Scan for the cell matching the given text and deliver its [x, y] coordinate at center. 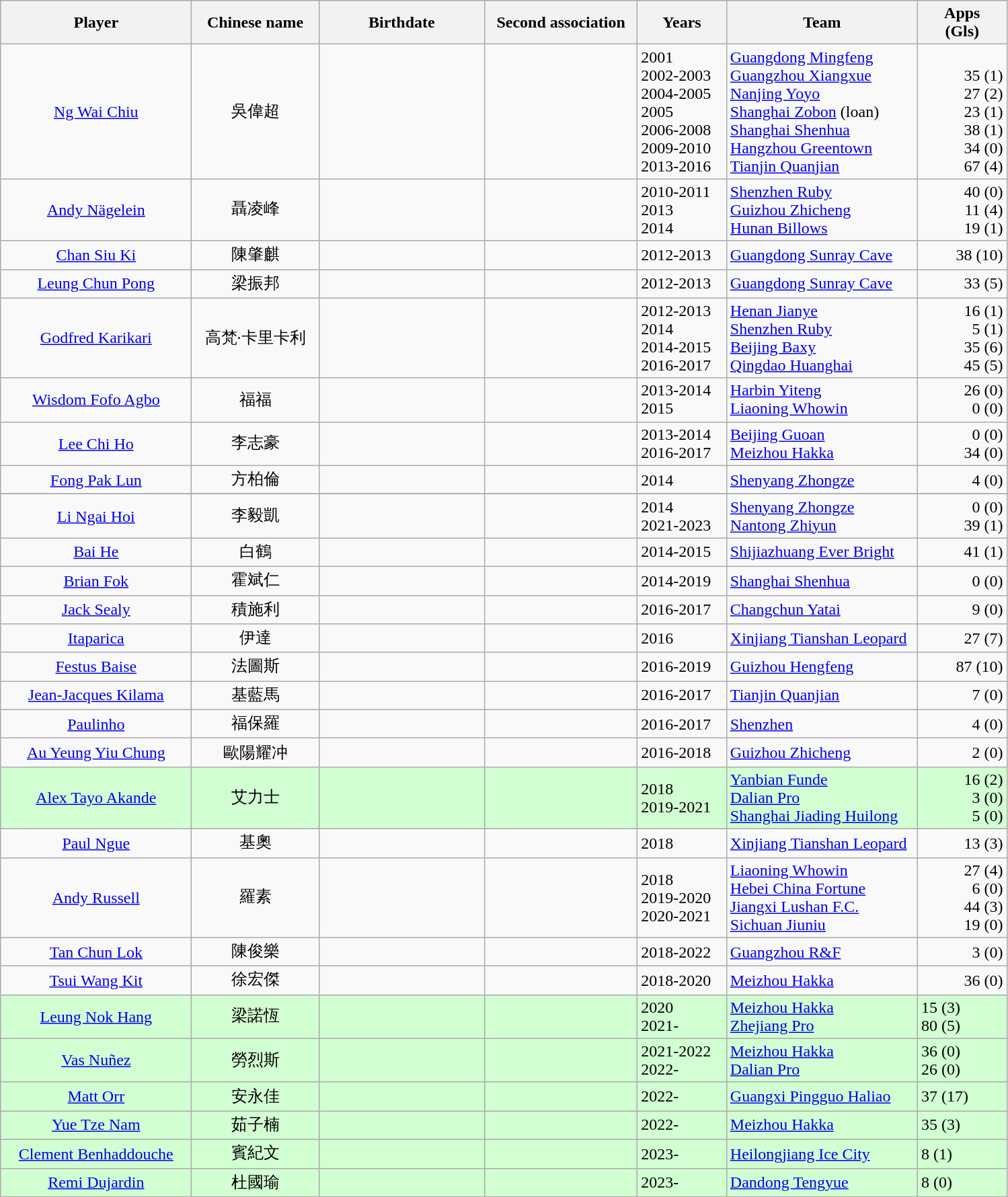
Leung Nok Hang [96, 1017]
Team [822, 23]
Paul Ngue [96, 843]
2014 [682, 480]
20182019-20202020-2021 [682, 897]
基藍馬 [256, 695]
Brian Fok [96, 581]
安永佳 [256, 1096]
勞烈斯 [256, 1060]
方柏倫 [256, 480]
Shijiazhuang Ever Bright [822, 553]
38 (10) [962, 256]
36 (0) [962, 980]
Andy Russell [96, 897]
Jack Sealy [96, 609]
Shenyang ZhongzeNantong Zhiyun [822, 516]
87 (10) [962, 667]
高梵·卡里卡利 [256, 338]
27 (7) [962, 639]
Itaparica [96, 639]
Jean-Jacques Kilama [96, 695]
基奧 [256, 843]
2016-2019 [682, 667]
陳俊樂 [256, 952]
Yanbian FundeDalian ProShanghai Jiading Huilong [822, 798]
13 (3) [962, 843]
Tan Chun Lok [96, 952]
Guangxi Pingguo Haliao [822, 1096]
Dandong Tengyue [822, 1182]
2014-2019 [682, 581]
36 (0)26 (0) [962, 1060]
Vas Nuñez [96, 1060]
16 (2)3 (0)5 (0) [962, 798]
20182019-2021 [682, 798]
Tianjin Quanjian [822, 695]
Alex Tayo Akande [96, 798]
2018-2022 [682, 952]
Shenyang Zhongze [822, 480]
Yue Tze Nam [96, 1126]
徐宏傑 [256, 980]
Shenzhen [822, 724]
Henan JianyeShenzhen RubyBeijing BaxyQingdao Huanghai [822, 338]
3 (0) [962, 952]
Au Yeung Yiu Chung [96, 753]
Meizhou HakkaZhejiang Pro [822, 1017]
2018-2020 [682, 980]
8 (0) [962, 1182]
Birthdate [401, 23]
Shanghai Shenhua [822, 581]
吳偉超 [256, 112]
Meizhou HakkaDalian Pro [822, 1060]
2014-2015 [682, 553]
福福 [256, 399]
2010-201120132014 [682, 210]
Apps(Gls) [962, 23]
8 (1) [962, 1154]
Godfred Karikari [96, 338]
法圖斯 [256, 667]
35 (3) [962, 1126]
20142021-2023 [682, 516]
白鶴 [256, 553]
Heilongjiang Ice City [822, 1154]
2013-20142015 [682, 399]
伊達 [256, 639]
2 (0) [962, 753]
Paulinho [96, 724]
歐陽耀冲 [256, 753]
李毅凱 [256, 516]
Chan Siu Ki [96, 256]
2013-20142016-2017 [682, 444]
Li Ngai Hoi [96, 516]
2016-2018 [682, 753]
Years [682, 23]
茹子楠 [256, 1126]
Chinese name [256, 23]
Changchun Yatai [822, 609]
Fong Pak Lun [96, 480]
積施利 [256, 609]
15 (3)80 (5) [962, 1017]
Matt Orr [96, 1096]
Guizhou Hengfeng [822, 667]
37 (17) [962, 1096]
27 (4)6 (0)44 (3)19 (0) [962, 897]
35 (1)27 (2)23 (1)38 (1)34 (0)67 (4) [962, 112]
Player [96, 23]
0 (0)39 (1) [962, 516]
Harbin YitengLiaoning Whowin [822, 399]
Remi Dujardin [96, 1182]
20012002-20032004-200520052006-20082009-20102013-2016 [682, 112]
Tsui Wang Kit [96, 980]
Clement Benhaddouche [96, 1154]
Guangdong MingfengGuangzhou XiangxueNanjing YoyoShanghai Zobon (loan)Shanghai ShenhuaHangzhou GreentownTianjin Quanjian [822, 112]
梁振邦 [256, 284]
聶凌峰 [256, 210]
霍斌仁 [256, 581]
7 (0) [962, 695]
Bai He [96, 553]
Guangzhou R&F [822, 952]
Shenzhen RubyGuizhou ZhichengHunan Billows [822, 210]
Ng Wai Chiu [96, 112]
41 (1) [962, 553]
杜國瑜 [256, 1182]
艾力士 [256, 798]
26 (0)0 (0) [962, 399]
2012-201320142014-20152016-2017 [682, 338]
2021-20222022- [682, 1060]
0 (0)34 (0) [962, 444]
梁諾恆 [256, 1017]
Wisdom Fofo Agbo [96, 399]
Liaoning WhowinHebei China FortuneJiangxi Lushan F.C.Sichuan Jiuniu [822, 897]
20202021- [682, 1017]
Beijing GuoanMeizhou Hakka [822, 444]
福保羅 [256, 724]
羅素 [256, 897]
Guizhou Zhicheng [822, 753]
Second association [561, 23]
9 (0) [962, 609]
Lee Chi Ho [96, 444]
Andy Nägelein [96, 210]
Leung Chun Pong [96, 284]
16 (1)5 (1)35 (6)45 (5) [962, 338]
陳肇麒 [256, 256]
0 (0) [962, 581]
賓紀文 [256, 1154]
2016 [682, 639]
Festus Baise [96, 667]
40 (0)11 (4)19 (1) [962, 210]
33 (5) [962, 284]
李志豪 [256, 444]
2018 [682, 843]
